From the cell containing the given text, extract its center point as [x, y] coordinate. 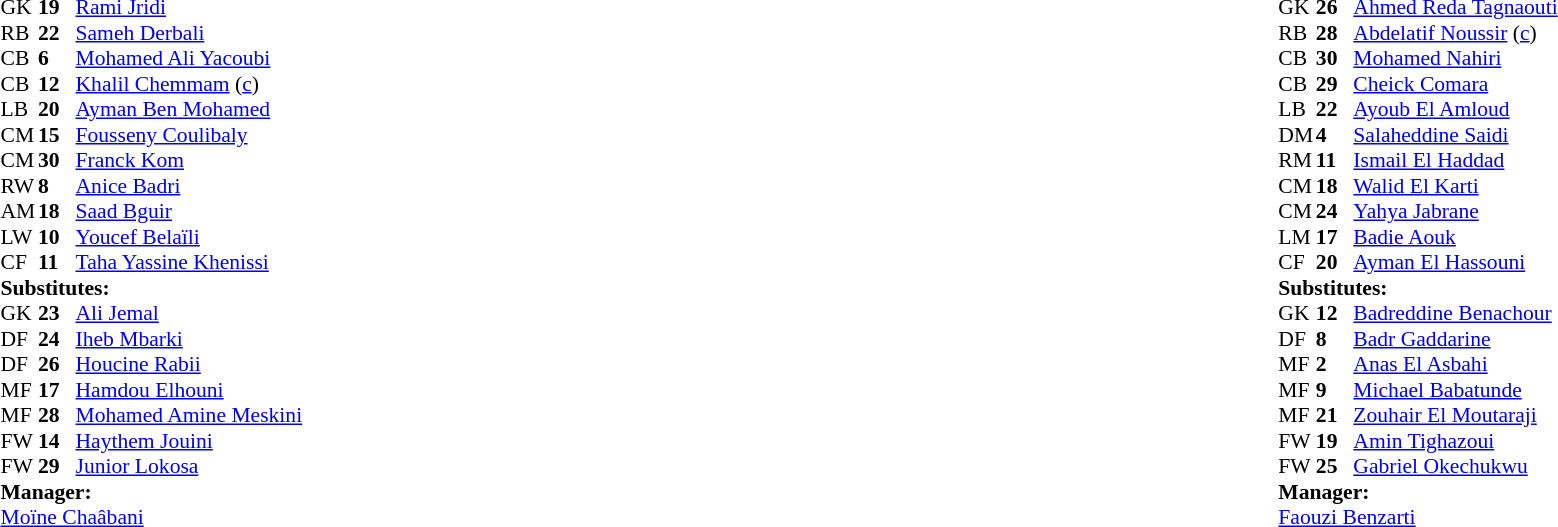
Khalil Chemmam (c) [190, 84]
Amin Tighazoui [1455, 441]
Franck Kom [190, 161]
Ayman El Hassouni [1455, 263]
Houcine Rabii [190, 365]
Haythem Jouini [190, 441]
Badie Aouk [1455, 237]
Saad Bguir [190, 211]
25 [1335, 467]
Walid El Karti [1455, 186]
Mohamed Nahiri [1455, 59]
14 [57, 441]
Gabriel Okechukwu [1455, 467]
Ali Jemal [190, 313]
Junior Lokosa [190, 467]
Mohamed Amine Meskini [190, 415]
6 [57, 59]
AM [19, 211]
4 [1335, 135]
Yahya Jabrane [1455, 211]
23 [57, 313]
RW [19, 186]
26 [57, 365]
9 [1335, 390]
Anas El Asbahi [1455, 365]
Ayoub El Amloud [1455, 109]
Ayman Ben Mohamed [190, 109]
RM [1297, 161]
Badr Gaddarine [1455, 339]
Anice Badri [190, 186]
19 [1335, 441]
Badreddine Benachour [1455, 313]
Hamdou Elhouni [190, 390]
Zouhair El Moutaraji [1455, 415]
LW [19, 237]
Ismail El Haddad [1455, 161]
15 [57, 135]
10 [57, 237]
Abdelatif Noussir (c) [1455, 33]
Salaheddine Saidi [1455, 135]
Taha Yassine Khenissi [190, 263]
Mohamed Ali Yacoubi [190, 59]
Fousseny Coulibaly [190, 135]
Sameh Derbali [190, 33]
DM [1297, 135]
21 [1335, 415]
2 [1335, 365]
Youcef Belaïli [190, 237]
LM [1297, 237]
Iheb Mbarki [190, 339]
Cheick Comara [1455, 84]
Michael Babatunde [1455, 390]
